Extract the (X, Y) coordinate from the center of the cell holding the provided text.  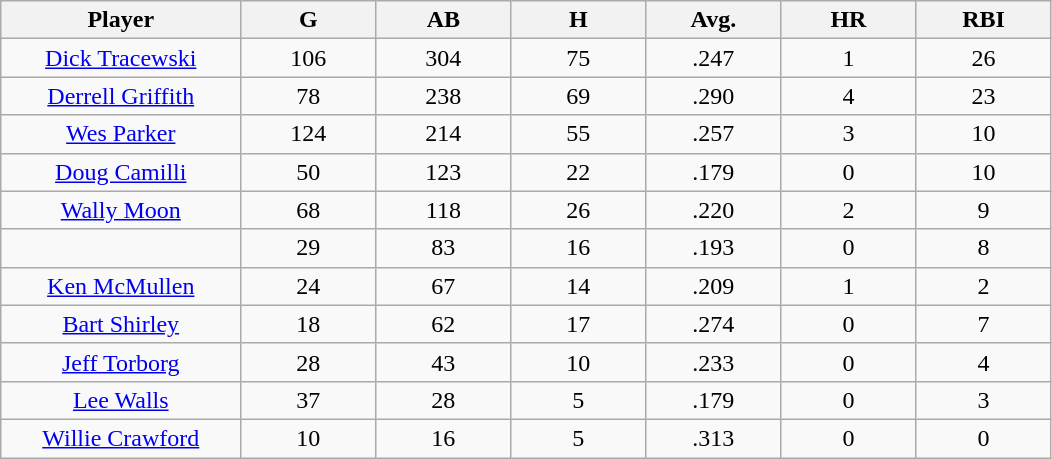
106 (308, 58)
9 (984, 210)
Derrell Griffith (121, 96)
83 (444, 248)
24 (308, 286)
14 (578, 286)
17 (578, 324)
22 (578, 172)
75 (578, 58)
124 (308, 134)
Wally Moon (121, 210)
304 (444, 58)
.274 (714, 324)
37 (308, 400)
.209 (714, 286)
.220 (714, 210)
50 (308, 172)
43 (444, 362)
Dick Tracewski (121, 58)
67 (444, 286)
.233 (714, 362)
69 (578, 96)
RBI (984, 20)
78 (308, 96)
68 (308, 210)
Player (121, 20)
.257 (714, 134)
AB (444, 20)
Avg. (714, 20)
.193 (714, 248)
H (578, 20)
G (308, 20)
Ken McMullen (121, 286)
55 (578, 134)
8 (984, 248)
118 (444, 210)
23 (984, 96)
Willie Crawford (121, 438)
Wes Parker (121, 134)
123 (444, 172)
.290 (714, 96)
.313 (714, 438)
7 (984, 324)
Doug Camilli (121, 172)
HR (848, 20)
Lee Walls (121, 400)
.247 (714, 58)
62 (444, 324)
214 (444, 134)
18 (308, 324)
29 (308, 248)
Jeff Torborg (121, 362)
Bart Shirley (121, 324)
238 (444, 96)
